Return the (X, Y) coordinate for the center point of the cell that contains the specified text.  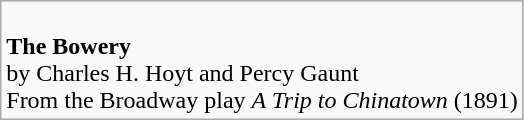
The Bowery by Charles H. Hoyt and Percy Gaunt From the Broadway play A Trip to Chinatown (1891) (262, 60)
